From the cell containing the given text, extract its center point as (x, y) coordinate. 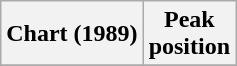
Peakposition (189, 34)
Chart (1989) (72, 34)
